Output the (X, Y) coordinate of the center of the cell containing the given text.  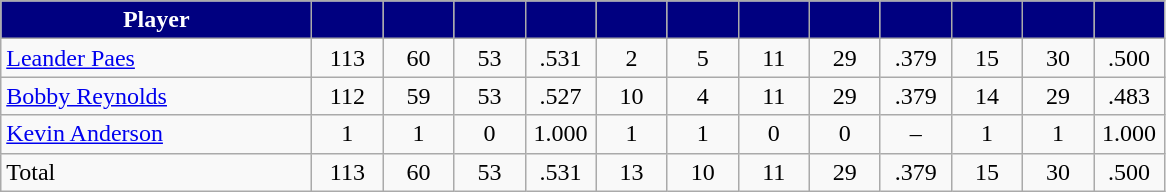
Total (156, 172)
13 (632, 172)
Bobby Reynolds (156, 96)
.483 (1130, 96)
4 (702, 96)
112 (348, 96)
– (916, 134)
.527 (560, 96)
2 (632, 58)
59 (418, 96)
Kevin Anderson (156, 134)
Player (156, 20)
Leander Paes (156, 58)
5 (702, 58)
14 (986, 96)
